Determine the [x, y] coordinate at the center of the cell enclosing the given text.  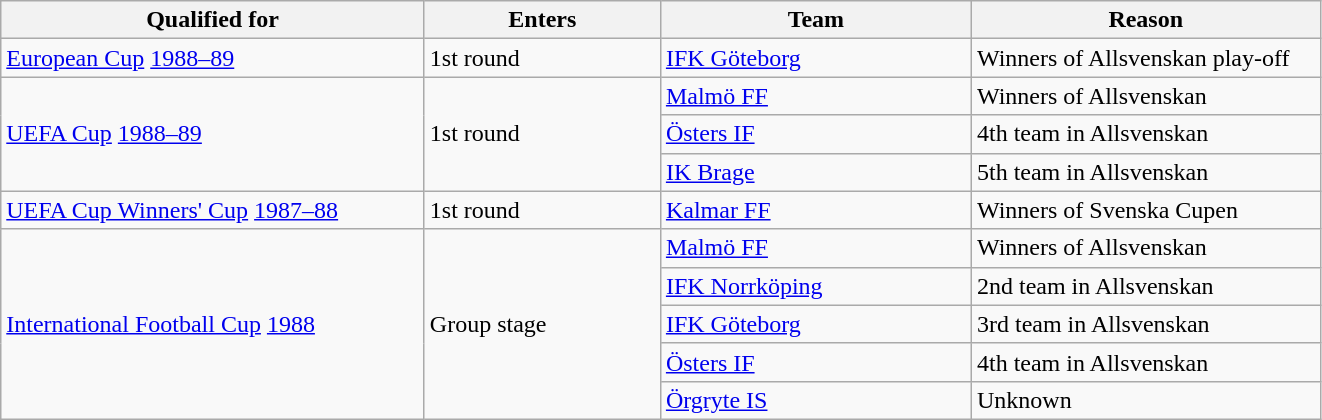
Örgryte IS [816, 400]
Enters [542, 20]
3rd team in Allsvenskan [1146, 324]
European Cup 1988–89 [213, 58]
IFK Norrköping [816, 286]
Group stage [542, 324]
International Football Cup 1988 [213, 324]
UEFA Cup Winners' Cup 1987–88 [213, 210]
Team [816, 20]
Kalmar FF [816, 210]
Qualified for [213, 20]
Unknown [1146, 400]
UEFA Cup 1988–89 [213, 134]
2nd team in Allsvenskan [1146, 286]
5th team in Allsvenskan [1146, 172]
Winners of Svenska Cupen [1146, 210]
IK Brage [816, 172]
Reason [1146, 20]
Winners of Allsvenskan play-off [1146, 58]
